Provide the (X, Y) coordinate of the cell's center where the given text is located.  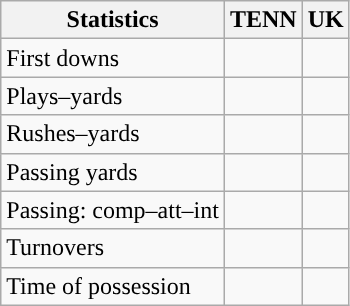
TENN (263, 20)
Rushes–yards (113, 134)
Statistics (113, 20)
First downs (113, 58)
Plays–yards (113, 96)
Time of possession (113, 286)
Turnovers (113, 248)
Passing yards (113, 172)
Passing: comp–att–int (113, 210)
UK (326, 20)
